From the cell containing the given text, extract its center point as [X, Y] coordinate. 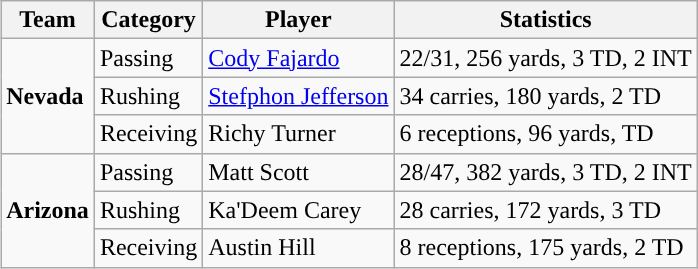
8 receptions, 175 yards, 2 TD [546, 248]
Statistics [546, 20]
34 carries, 180 yards, 2 TD [546, 96]
Arizona [48, 210]
Matt Scott [298, 172]
28 carries, 172 yards, 3 TD [546, 210]
Nevada [48, 96]
Austin Hill [298, 248]
Ka'Deem Carey [298, 210]
Player [298, 20]
22/31, 256 yards, 3 TD, 2 INT [546, 58]
6 receptions, 96 yards, TD [546, 134]
Category [148, 20]
Stefphon Jefferson [298, 96]
Team [48, 20]
Cody Fajardo [298, 58]
28/47, 382 yards, 3 TD, 2 INT [546, 172]
Richy Turner [298, 134]
